Find where the given text appears and provide that cell's center as (x, y) coordinate. 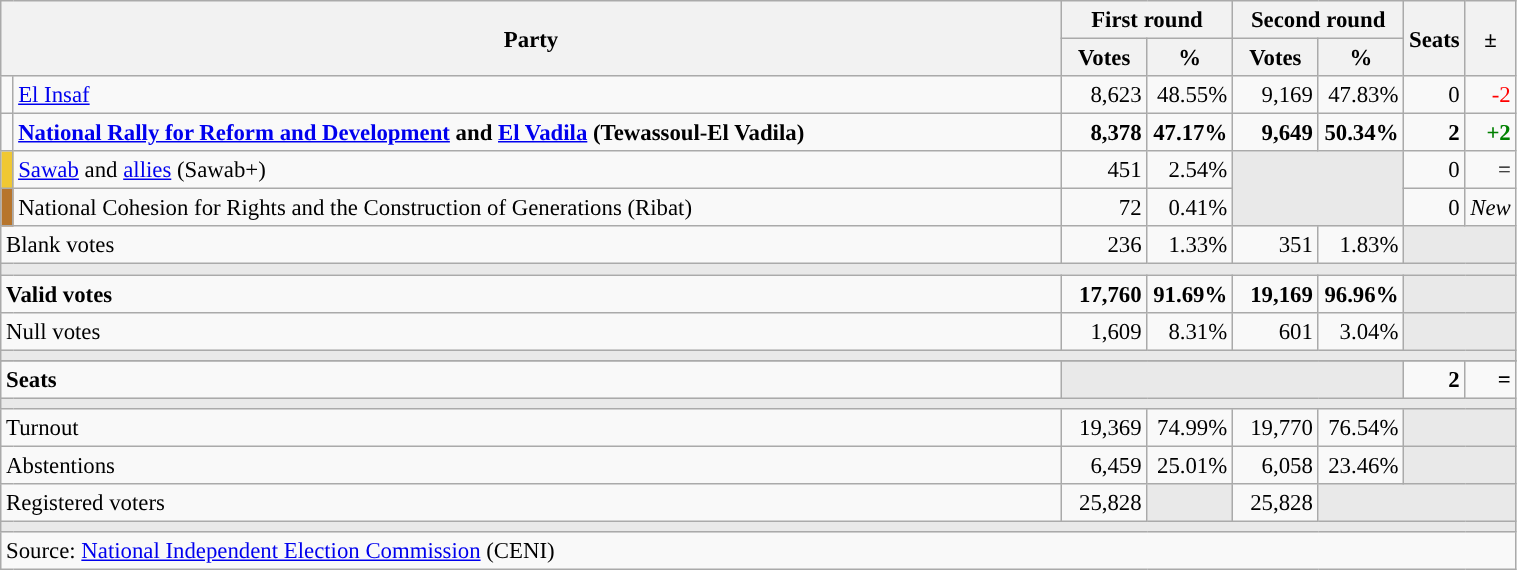
6,459 (1104, 465)
National Cohesion for Rights and the Construction of Generations (Ribat) (537, 208)
8.31% (1190, 331)
25.01% (1190, 465)
48.55% (1190, 95)
Sawab and allies (Sawab+) (537, 170)
First round (1146, 20)
19,770 (1276, 428)
50.34% (1361, 133)
23.46% (1361, 465)
Source: National Independent Election Commission (CENI) (758, 551)
-2 (1490, 95)
1,609 (1104, 331)
Abstentions (532, 465)
96.96% (1361, 294)
+2 (1490, 133)
47.17% (1190, 133)
8,378 (1104, 133)
1.83% (1361, 245)
Registered voters (532, 503)
601 (1276, 331)
9,649 (1276, 133)
3.04% (1361, 331)
± (1490, 38)
Valid votes (532, 294)
47.83% (1361, 95)
New (1490, 208)
8,623 (1104, 95)
236 (1104, 245)
Turnout (532, 428)
Party (532, 38)
6,058 (1276, 465)
Null votes (532, 331)
351 (1276, 245)
72 (1104, 208)
Blank votes (532, 245)
2.54% (1190, 170)
451 (1104, 170)
19,369 (1104, 428)
19,169 (1276, 294)
91.69% (1190, 294)
Second round (1318, 20)
74.99% (1190, 428)
El Insaf (537, 95)
76.54% (1361, 428)
0.41% (1190, 208)
National Rally for Reform and Development and El Vadila (Tewassoul-El Vadila) (537, 133)
17,760 (1104, 294)
9,169 (1276, 95)
1.33% (1190, 245)
